From the cell containing the given text, extract its center point as [X, Y] coordinate. 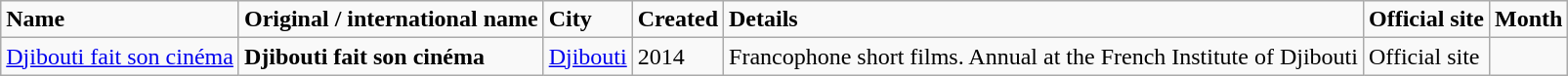
2014 [678, 57]
City [588, 19]
Francophone short films. Annual at the French Institute of Djibouti [1043, 57]
Original / international name [391, 19]
Details [1043, 19]
Created [678, 19]
Month [1528, 19]
Name [120, 19]
Djibouti [588, 57]
